Find where the given text appears and provide that cell's center as (x, y) coordinate. 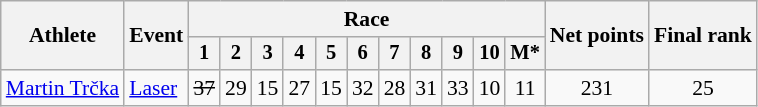
M* (524, 54)
32 (363, 88)
1 (204, 54)
Laser (156, 88)
8 (426, 54)
6 (363, 54)
25 (703, 88)
231 (597, 88)
37 (204, 88)
9 (458, 54)
Final rank (703, 36)
5 (331, 54)
Net points (597, 36)
Event (156, 36)
3 (268, 54)
33 (458, 88)
27 (299, 88)
2 (236, 54)
Martin Trčka (62, 88)
4 (299, 54)
7 (395, 54)
29 (236, 88)
11 (524, 88)
Athlete (62, 36)
Race (366, 19)
31 (426, 88)
28 (395, 88)
